For the text-containing cell, return its midpoint in (X, Y) coordinate format. 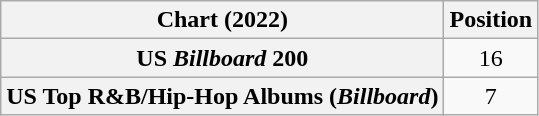
Position (491, 20)
US Billboard 200 (222, 58)
16 (491, 58)
US Top R&B/Hip-Hop Albums (Billboard) (222, 96)
7 (491, 96)
Chart (2022) (222, 20)
